Output the [X, Y] coordinate of the center of the cell containing the given text.  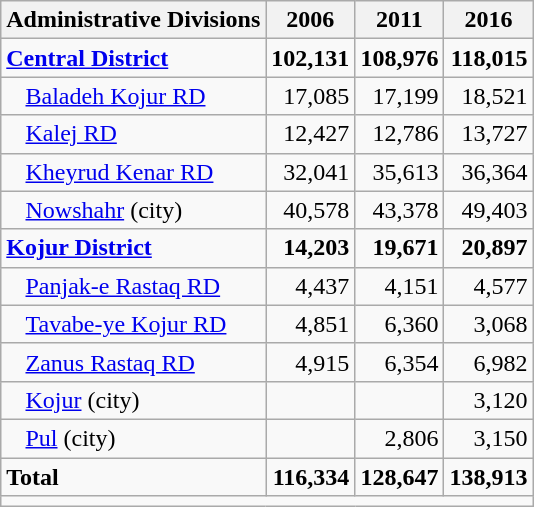
3,150 [488, 438]
43,378 [400, 210]
36,364 [488, 172]
2006 [310, 20]
Kojur (city) [134, 400]
128,647 [400, 477]
Tavabe-ye Kojur RD [134, 324]
Baladeh Kojur RD [134, 96]
Nowshahr (city) [134, 210]
49,403 [488, 210]
102,131 [310, 58]
17,199 [400, 96]
6,360 [400, 324]
Central District [134, 58]
20,897 [488, 248]
12,427 [310, 134]
13,727 [488, 134]
Pul (city) [134, 438]
3,120 [488, 400]
108,976 [400, 58]
Kalej RD [134, 134]
4,437 [310, 286]
18,521 [488, 96]
40,578 [310, 210]
116,334 [310, 477]
6,354 [400, 362]
2,806 [400, 438]
4,915 [310, 362]
138,913 [488, 477]
Kojur District [134, 248]
4,151 [400, 286]
118,015 [488, 58]
4,851 [310, 324]
Zanus Rastaq RD [134, 362]
Kheyrud Kenar RD [134, 172]
3,068 [488, 324]
Total [134, 477]
Panjak-e Rastaq RD [134, 286]
19,671 [400, 248]
6,982 [488, 362]
17,085 [310, 96]
35,613 [400, 172]
14,203 [310, 248]
2011 [400, 20]
Administrative Divisions [134, 20]
2016 [488, 20]
32,041 [310, 172]
4,577 [488, 286]
12,786 [400, 134]
